Pinpoint the cell where the given text exists, returning its [X, Y] midpoint coordinate. 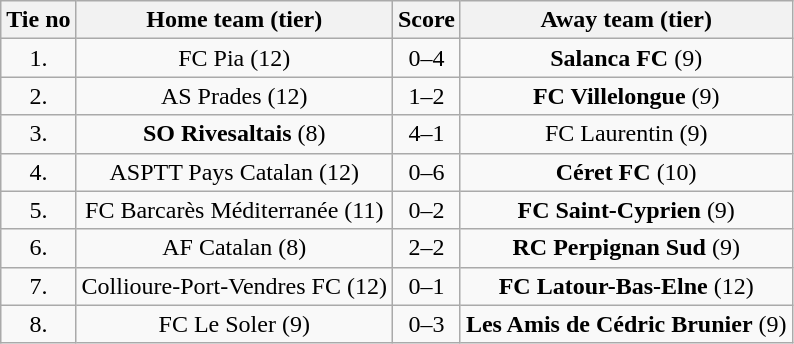
6. [38, 248]
8. [38, 324]
FC Barcarès Méditerranée (11) [234, 210]
0–1 [426, 286]
5. [38, 210]
Collioure-Port-Vendres FC (12) [234, 286]
Tie no [38, 20]
AS Prades (12) [234, 96]
RC Perpignan Sud (9) [626, 248]
Les Amis de Cédric Brunier (9) [626, 324]
Score [426, 20]
3. [38, 134]
1. [38, 58]
2. [38, 96]
7. [38, 286]
FC Villelongue (9) [626, 96]
4–1 [426, 134]
Home team (tier) [234, 20]
0–2 [426, 210]
0–6 [426, 172]
Away team (tier) [626, 20]
Salanca FC (9) [626, 58]
FC Latour-Bas-Elne (12) [626, 286]
AF Catalan (8) [234, 248]
FC Saint-Cyprien (9) [626, 210]
0–4 [426, 58]
2–2 [426, 248]
ASPTT Pays Catalan (12) [234, 172]
FC Le Soler (9) [234, 324]
SO Rivesaltais (8) [234, 134]
FC Laurentin (9) [626, 134]
1–2 [426, 96]
FC Pia (12) [234, 58]
4. [38, 172]
Céret FC (10) [626, 172]
0–3 [426, 324]
